Capture the cell that displays the provided text and extract its [X, Y] central coordinate. 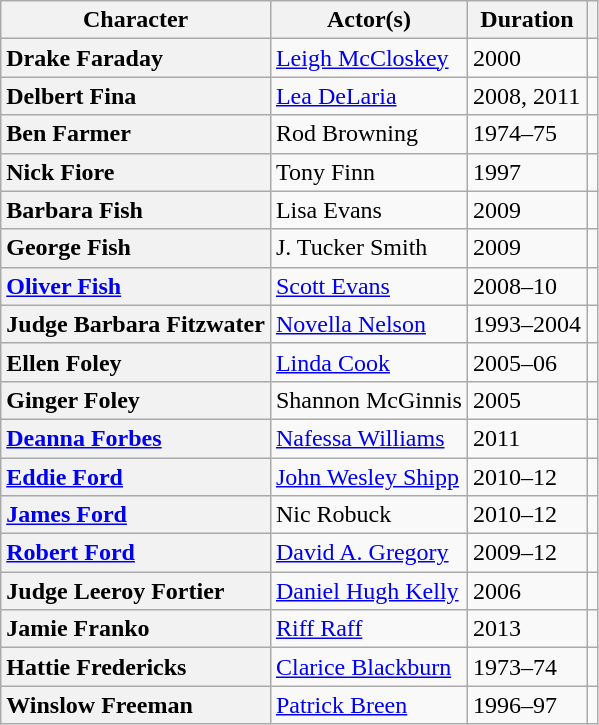
Leigh McCloskey [368, 58]
Hattie Fredericks [136, 667]
Jamie Franko [136, 629]
2008, 2011 [526, 96]
2000 [526, 58]
1993–2004 [526, 324]
J. Tucker Smith [368, 248]
Patrick Breen [368, 705]
2005–06 [526, 362]
Barbara Fish [136, 210]
Nic Robuck [368, 515]
2013 [526, 629]
Ginger Foley [136, 400]
Judge Leeroy Fortier [136, 591]
Daniel Hugh Kelly [368, 591]
2008–10 [526, 286]
Ellen Foley [136, 362]
Nafessa Williams [368, 438]
2009–12 [526, 553]
Ben Farmer [136, 134]
Winslow Freeman [136, 705]
Eddie Ford [136, 477]
Riff Raff [368, 629]
Nick Fiore [136, 172]
Delbert Fina [136, 96]
Novella Nelson [368, 324]
2011 [526, 438]
2006 [526, 591]
David A. Gregory [368, 553]
Actor(s) [368, 20]
John Wesley Shipp [368, 477]
Scott Evans [368, 286]
Clarice Blackburn [368, 667]
George Fish [136, 248]
Duration [526, 20]
Deanna Forbes [136, 438]
Character [136, 20]
Shannon McGinnis [368, 400]
Lea DeLaria [368, 96]
Tony Finn [368, 172]
Drake Faraday [136, 58]
Linda Cook [368, 362]
Rod Browning [368, 134]
1974–75 [526, 134]
Lisa Evans [368, 210]
Robert Ford [136, 553]
Judge Barbara Fitzwater [136, 324]
2005 [526, 400]
1996–97 [526, 705]
Oliver Fish [136, 286]
1997 [526, 172]
1973–74 [526, 667]
James Ford [136, 515]
